From the cell containing the given text, extract its center point as [X, Y] coordinate. 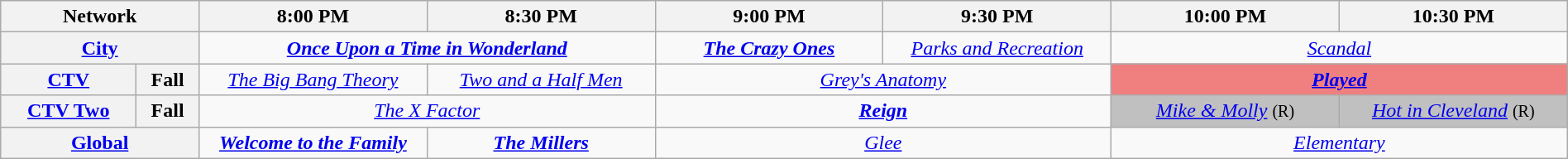
Scandal [1340, 48]
Parks and Recreation [997, 48]
Network [100, 17]
The Crazy Ones [769, 48]
Glee [883, 142]
CTV [69, 79]
The Millers [541, 142]
Welcome to the Family [313, 142]
CTV Two [69, 111]
Mike & Molly (R) [1226, 111]
Played [1340, 79]
9:30 PM [997, 17]
Two and a Half Men [541, 79]
8:30 PM [541, 17]
The Big Bang Theory [313, 79]
10:30 PM [1453, 17]
9:00 PM [769, 17]
Elementary [1340, 142]
Reign [883, 111]
10:00 PM [1226, 17]
City [100, 48]
Global [100, 142]
Once Upon a Time in Wonderland [428, 48]
Hot in Cleveland (R) [1453, 111]
Grey's Anatomy [883, 79]
8:00 PM [313, 17]
The X Factor [428, 111]
